Search for the cell housing the specified text and yield its [X, Y] center coordinate. 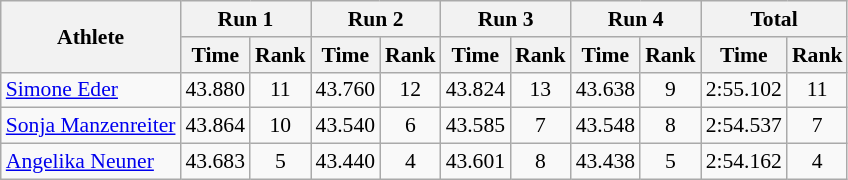
43.440 [346, 162]
9 [670, 90]
Sonja Manzenreiter [91, 126]
Run 1 [246, 19]
43.601 [476, 162]
43.540 [346, 126]
Run 2 [376, 19]
2:54.537 [744, 126]
Athlete [91, 36]
Angelika Neuner [91, 162]
6 [410, 126]
2:54.162 [744, 162]
13 [540, 90]
10 [280, 126]
2:55.102 [744, 90]
43.438 [606, 162]
Run 4 [636, 19]
43.864 [216, 126]
43.548 [606, 126]
43.638 [606, 90]
43.760 [346, 90]
43.683 [216, 162]
Total [774, 19]
12 [410, 90]
Simone Eder [91, 90]
43.824 [476, 90]
43.880 [216, 90]
43.585 [476, 126]
Run 3 [506, 19]
